Determine the (X, Y) coordinate at the center of the cell enclosing the given text.  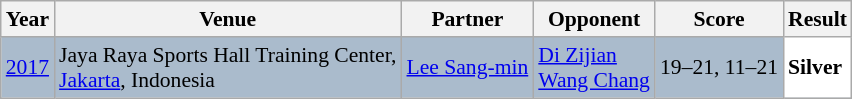
Lee Sang-min (467, 68)
Result (818, 19)
Venue (228, 19)
Opponent (594, 19)
Di Zijian Wang Chang (594, 68)
Partner (467, 19)
Jaya Raya Sports Hall Training Center,Jakarta, Indonesia (228, 68)
19–21, 11–21 (719, 68)
Silver (818, 68)
Score (719, 19)
2017 (28, 68)
Year (28, 19)
